Pinpoint the cell where the given text exists, returning its [X, Y] midpoint coordinate. 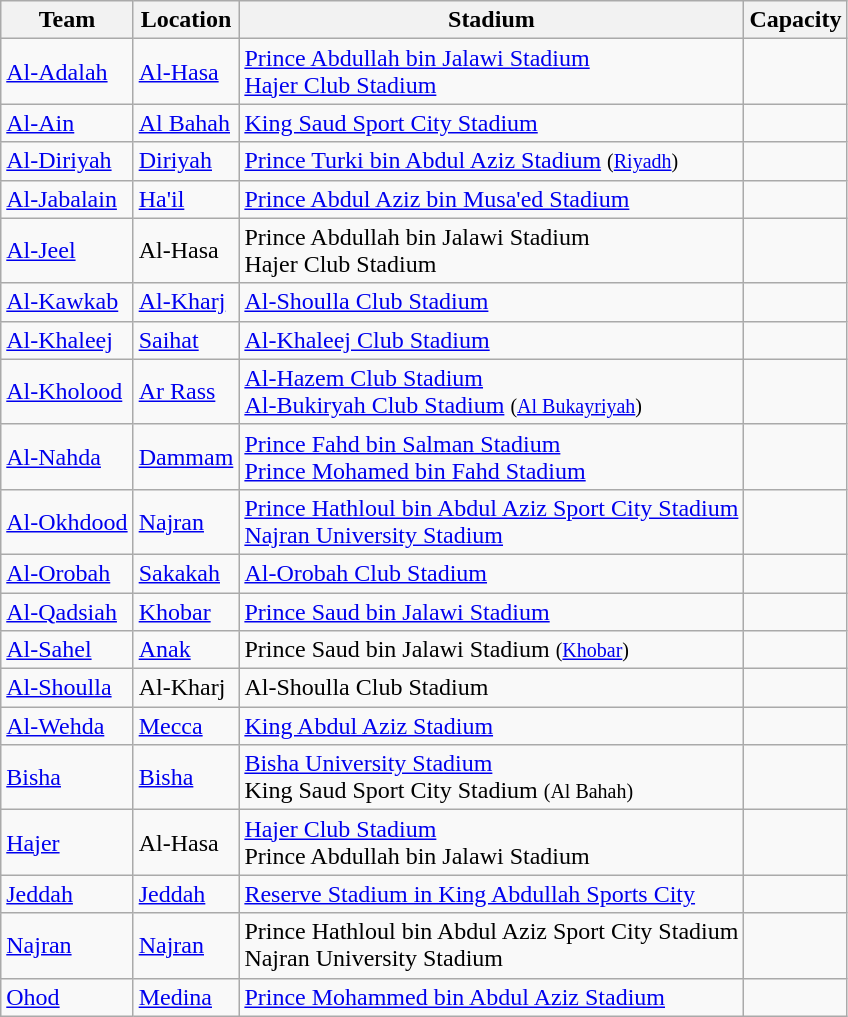
Ohod [67, 997]
Prince Saud bin Jalawi Stadium [492, 611]
Reserve Stadium in King Abdullah Sports City [492, 894]
Al-Kholood [67, 392]
Al-Ain [67, 123]
Al-Khaleej [67, 340]
Al-Orobah [67, 573]
Hajer Club StadiumPrince Abdullah bin Jalawi Stadium [492, 842]
Prince Saud bin Jalawi Stadium (Khobar) [492, 650]
Al-Hazem Club StadiumAl-Bukiryah Club Stadium (Al Bukayriyah) [492, 392]
Al-Qadsiah [67, 611]
Saihat [186, 340]
King Saud Sport City Stadium [492, 123]
Hajer [67, 842]
King Abdul Aziz Stadium [492, 726]
Prince Fahd bin Salman StadiumPrince Mohamed bin Fahd Stadium [492, 456]
Khobar [186, 611]
Al-Jabalain [67, 199]
Ar Rass [186, 392]
Team [67, 20]
Al-Khaleej Club Stadium [492, 340]
Al Bahah [186, 123]
Bisha University StadiumKing Saud Sport City Stadium (Al Bahah) [492, 778]
Al-Nahda [67, 456]
Location [186, 20]
Ha'il [186, 199]
Prince Abdul Aziz bin Musa'ed Stadium [492, 199]
Anak [186, 650]
Al-Jeel [67, 250]
Medina [186, 997]
Al-Wehda [67, 726]
Al-Adalah [67, 72]
Mecca [186, 726]
Prince Turki bin Abdul Aziz Stadium (Riyadh) [492, 161]
Dammam [186, 456]
Sakakah [186, 573]
Al-Shoulla [67, 688]
Al-Okhdood [67, 522]
Diriyah [186, 161]
Al-Kawkab [67, 302]
Capacity [796, 20]
Al-Orobah Club Stadium [492, 573]
Al-Diriyah [67, 161]
Stadium [492, 20]
Al-Sahel [67, 650]
Prince Mohammed bin Abdul Aziz Stadium [492, 997]
